Provide the (X, Y) coordinate of the cell's center where the given text is located.  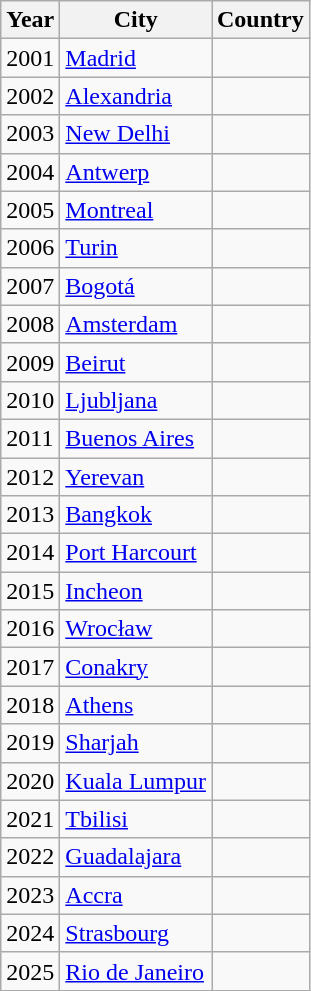
2024 (30, 933)
Athens (136, 705)
Alexandria (136, 96)
Bogotá (136, 286)
2025 (30, 971)
2008 (30, 324)
2011 (30, 438)
Port Harcourt (136, 553)
2005 (30, 210)
Guadalajara (136, 857)
Madrid (136, 58)
Sharjah (136, 743)
Wrocław (136, 629)
2020 (30, 781)
2001 (30, 58)
Buenos Aires (136, 438)
Yerevan (136, 477)
Conakry (136, 667)
City (136, 20)
Year (30, 20)
2022 (30, 857)
Country (261, 20)
2023 (30, 895)
2019 (30, 743)
Strasbourg (136, 933)
Accra (136, 895)
Antwerp (136, 172)
2015 (30, 591)
2006 (30, 248)
2021 (30, 819)
Turin (136, 248)
Incheon (136, 591)
Beirut (136, 362)
2014 (30, 553)
2003 (30, 134)
2016 (30, 629)
New Delhi (136, 134)
2009 (30, 362)
Kuala Lumpur (136, 781)
Montreal (136, 210)
2004 (30, 172)
2012 (30, 477)
Tbilisi (136, 819)
Ljubljana (136, 400)
2013 (30, 515)
Rio de Janeiro (136, 971)
Bangkok (136, 515)
2007 (30, 286)
2010 (30, 400)
Amsterdam (136, 324)
2002 (30, 96)
2018 (30, 705)
2017 (30, 667)
